Pinpoint the cell where the given text exists, returning its (X, Y) midpoint coordinate. 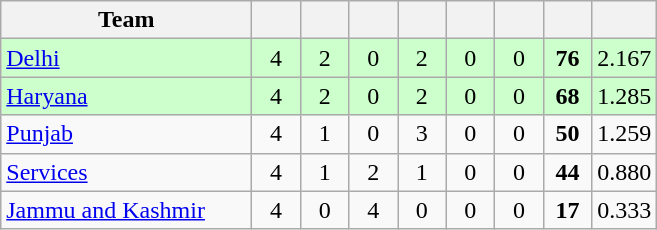
2.167 (624, 58)
0.880 (624, 172)
50 (568, 134)
76 (568, 58)
0.333 (624, 210)
Punjab (126, 134)
17 (568, 210)
1.285 (624, 96)
3 (422, 134)
44 (568, 172)
Services (126, 172)
1.259 (624, 134)
Team (126, 20)
Jammu and Kashmir (126, 210)
Haryana (126, 96)
68 (568, 96)
Delhi (126, 58)
